Extract the [X, Y] coordinate from the center of the cell holding the provided text.  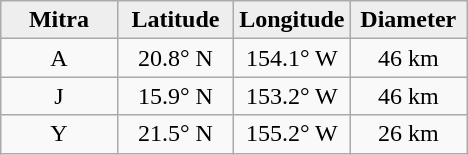
154.1° W [292, 58]
20.8° N [175, 58]
26 km [408, 134]
Longitude [292, 20]
153.2° W [292, 96]
Y [59, 134]
Diameter [408, 20]
J [59, 96]
A [59, 58]
Latitude [175, 20]
15.9° N [175, 96]
Mitra [59, 20]
155.2° W [292, 134]
21.5° N [175, 134]
